Determine the [x, y] coordinate at the center of the cell enclosing the given text.  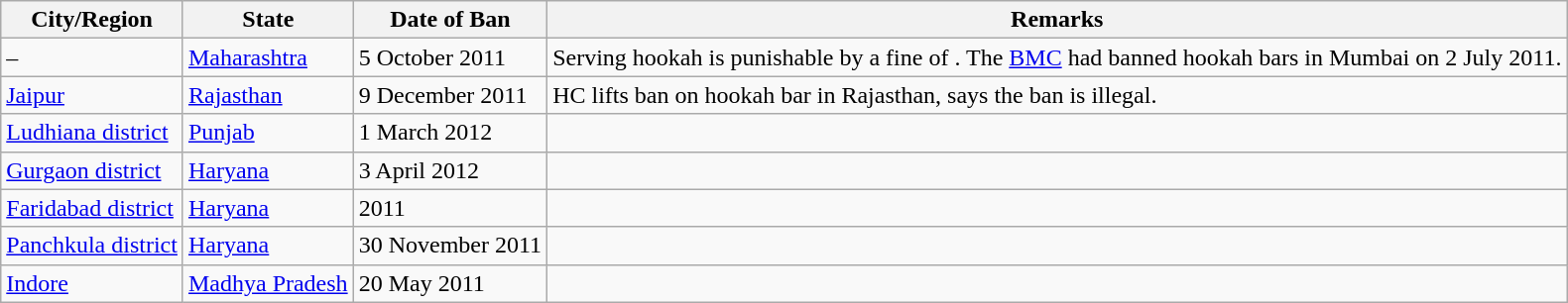
Serving hookah is punishable by a fine of . The BMC had banned hookah bars in Mumbai on 2 July 2011. [1057, 57]
Indore [92, 283]
Ludhiana district [92, 133]
Punjab [268, 133]
City/Region [92, 20]
2011 [450, 208]
1 March 2012 [450, 133]
9 December 2011 [450, 95]
Panchkula district [92, 246]
30 November 2011 [450, 246]
State [268, 20]
5 October 2011 [450, 57]
3 April 2012 [450, 170]
Date of Ban [450, 20]
Maharashtra [268, 57]
Gurgaon district [92, 170]
HC lifts ban on hookah bar in Rajasthan, says the ban is illegal. [1057, 95]
Madhya Pradesh [268, 283]
20 May 2011 [450, 283]
Faridabad district [92, 208]
Rajasthan [268, 95]
Remarks [1057, 20]
– [92, 57]
Jaipur [92, 95]
